Capture the cell that displays the provided text and extract its [x, y] central coordinate. 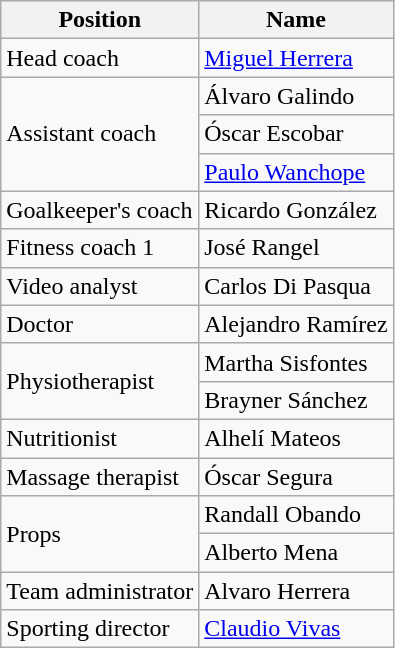
Massage therapist [100, 477]
Assistant coach [100, 134]
José Rangel [296, 248]
Nutritionist [100, 438]
Óscar Escobar [296, 134]
Álvaro Galindo [296, 96]
Brayner Sánchez [296, 400]
Alberto Mena [296, 553]
Randall Obando [296, 515]
Claudio Vivas [296, 629]
Alhelí Mateos [296, 438]
Sporting director [100, 629]
Doctor [100, 324]
Goalkeeper's coach [100, 210]
Props [100, 534]
Team administrator [100, 591]
Physiotherapist [100, 381]
Carlos Di Pasqua [296, 286]
Alejandro Ramírez [296, 324]
Paulo Wanchope [296, 172]
Head coach [100, 58]
Position [100, 20]
Name [296, 20]
Óscar Segura [296, 477]
Fitness coach 1 [100, 248]
Alvaro Herrera [296, 591]
Video analyst [100, 286]
Martha Sisfontes [296, 362]
Miguel Herrera [296, 58]
Ricardo González [296, 210]
